Scan for the cell matching the given text and deliver its (X, Y) coordinate at center. 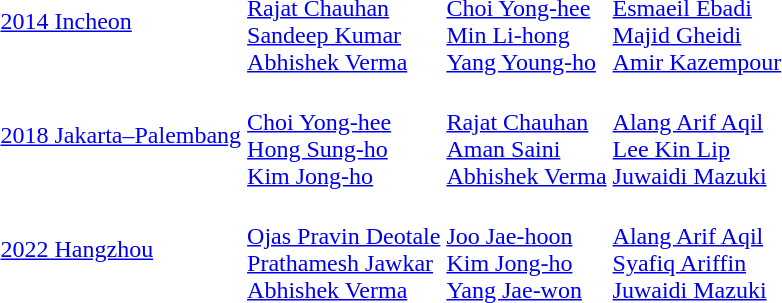
Choi Yong-heeHong Sung-hoKim Jong-ho (344, 136)
Rajat ChauhanAman SainiAbhishek Verma (526, 136)
